Return the [X, Y] coordinate for the center point of the cell that contains the specified text.  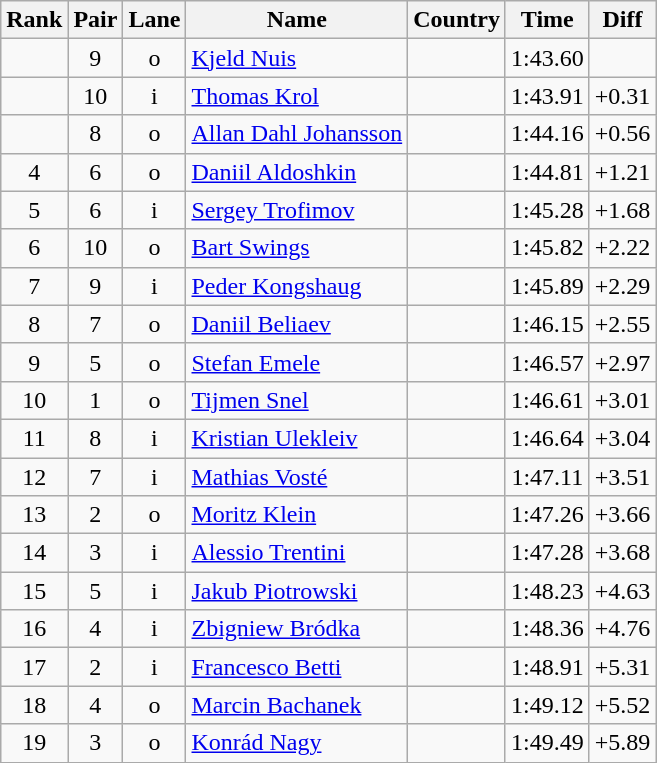
1:47.28 [547, 553]
Tijmen Snel [297, 400]
17 [34, 667]
11 [34, 438]
+4.63 [622, 591]
1:45.28 [547, 210]
Marcin Bachanek [297, 705]
Jakub Piotrowski [297, 591]
1:45.82 [547, 248]
1:48.23 [547, 591]
1:48.91 [547, 667]
Moritz Klein [297, 515]
+3.68 [622, 553]
Name [297, 20]
+2.97 [622, 362]
+3.51 [622, 477]
1:44.81 [547, 172]
+5.52 [622, 705]
+2.22 [622, 248]
Mathias Vosté [297, 477]
Peder Kongshaug [297, 286]
1:49.12 [547, 705]
Lane [154, 20]
Konrád Nagy [297, 743]
1:46.57 [547, 362]
+2.29 [622, 286]
Daniil Beliaev [297, 324]
+1.21 [622, 172]
+0.31 [622, 96]
Country [457, 20]
1:43.91 [547, 96]
1:46.15 [547, 324]
Kjeld Nuis [297, 58]
18 [34, 705]
Diff [622, 20]
12 [34, 477]
1:43.60 [547, 58]
Daniil Aldoshkin [297, 172]
1:47.11 [547, 477]
1:47.26 [547, 515]
Time [547, 20]
15 [34, 591]
1:48.36 [547, 629]
1:44.16 [547, 134]
Bart Swings [297, 248]
1:49.49 [547, 743]
+3.66 [622, 515]
+3.04 [622, 438]
Zbigniew Bródka [297, 629]
+3.01 [622, 400]
Alessio Trentini [297, 553]
16 [34, 629]
14 [34, 553]
+2.55 [622, 324]
1:46.61 [547, 400]
+0.56 [622, 134]
+1.68 [622, 210]
Sergey Trofimov [297, 210]
Stefan Emele [297, 362]
Thomas Krol [297, 96]
1 [96, 400]
13 [34, 515]
Kristian Ulekleiv [297, 438]
19 [34, 743]
Rank [34, 20]
Pair [96, 20]
+4.76 [622, 629]
1:46.64 [547, 438]
1:45.89 [547, 286]
Francesco Betti [297, 667]
+5.89 [622, 743]
Allan Dahl Johansson [297, 134]
+5.31 [622, 667]
